For the text-containing cell, return its midpoint in (X, Y) coordinate format. 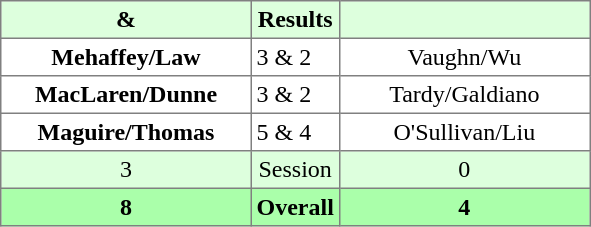
8 (126, 207)
Overall (295, 207)
MacLaren/Dunne (126, 95)
5 & 4 (295, 132)
Tardy/Galdiano (464, 95)
Session (295, 170)
Mehaffey/Law (126, 57)
3 (126, 170)
0 (464, 170)
& (126, 20)
4 (464, 207)
Vaughn/Wu (464, 57)
O'Sullivan/Liu (464, 132)
Maguire/Thomas (126, 132)
Results (295, 20)
